For the text-containing cell, return its midpoint in (x, y) coordinate format. 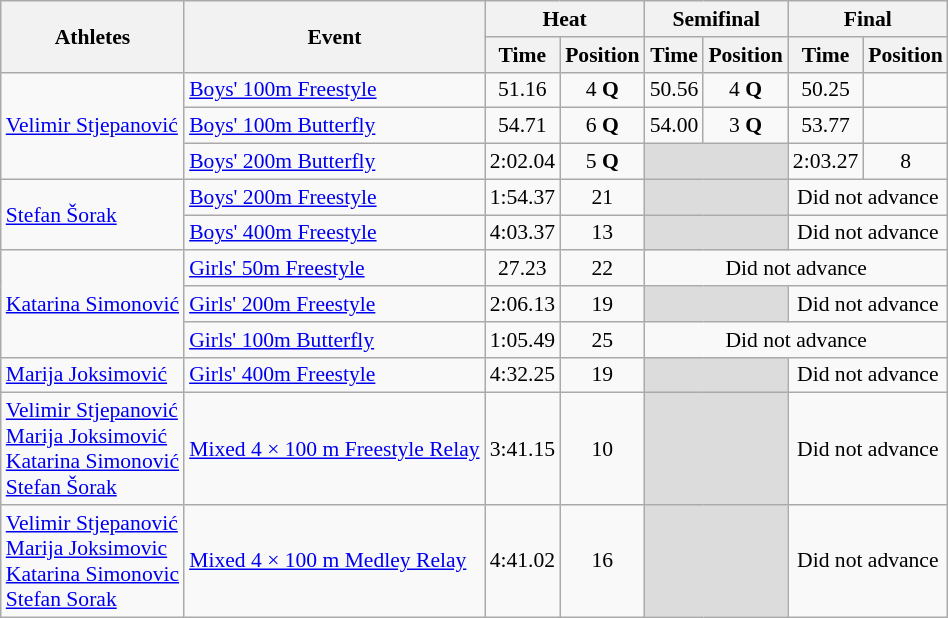
4:41.02 (522, 561)
8 (905, 162)
Semifinal (716, 19)
Mixed 4 × 100 m Medley Relay (334, 561)
Girls' 200m Freestyle (334, 304)
54.00 (674, 126)
Katarina Simonović (92, 304)
3 Q (745, 126)
Mixed 4 × 100 m Freestyle Relay (334, 449)
Final (868, 19)
Stefan Šorak (92, 214)
Girls' 400m Freestyle (334, 375)
53.77 (826, 126)
Girls' 50m Freestyle (334, 269)
51.16 (522, 90)
3:41.15 (522, 449)
54.71 (522, 126)
Boys' 200m Freestyle (334, 197)
Velimir StjepanovićMarija JoksimovićKatarina SimonovićStefan Šorak (92, 449)
Boys' 100m Butterfly (334, 126)
Marija Joksimović (92, 375)
2:03.27 (826, 162)
2:02.04 (522, 162)
Boys' 100m Freestyle (334, 90)
21 (602, 197)
13 (602, 233)
6 Q (602, 126)
2:06.13 (522, 304)
25 (602, 340)
5 Q (602, 162)
Velimir StjepanovićMarija JoksimovicKatarina SimonovicStefan Sorak (92, 561)
1:05.49 (522, 340)
Heat (565, 19)
4:03.37 (522, 233)
50.25 (826, 90)
50.56 (674, 90)
Boys' 400m Freestyle (334, 233)
1:54.37 (522, 197)
Boys' 200m Butterfly (334, 162)
4:32.25 (522, 375)
Athletes (92, 36)
22 (602, 269)
Velimir Stjepanović (92, 126)
10 (602, 449)
Event (334, 36)
Girls' 100m Butterfly (334, 340)
16 (602, 561)
27.23 (522, 269)
